Return the (x, y) coordinate for the center point of the cell that contains the specified text.  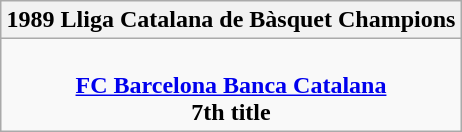
FC Barcelona Banca Catalana 7th title (231, 85)
1989 Lliga Catalana de Bàsquet Champions (231, 20)
